Provide the [x, y] coordinate of the cell's center where the given text is located.  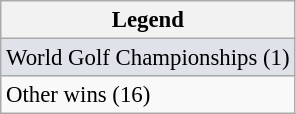
Legend [148, 20]
World Golf Championships (1) [148, 58]
Other wins (16) [148, 95]
